Return [x, y] of the center of cell containing provided text 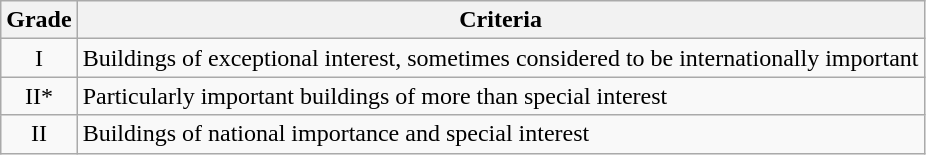
II* [39, 96]
Grade [39, 20]
Particularly important buildings of more than special interest [500, 96]
I [39, 58]
Buildings of exceptional interest, sometimes considered to be internationally important [500, 58]
Criteria [500, 20]
II [39, 134]
Buildings of national importance and special interest [500, 134]
